Pinpoint the cell where the given text exists, returning its (x, y) midpoint coordinate. 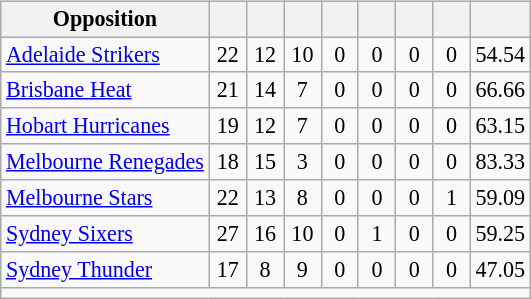
21 (228, 90)
19 (228, 126)
Hobart Hurricanes (105, 126)
47.05 (500, 270)
9 (302, 270)
17 (228, 270)
15 (264, 162)
18 (228, 162)
83.33 (500, 162)
13 (264, 198)
59.09 (500, 198)
63.15 (500, 126)
Melbourne Stars (105, 198)
Sydney Sixers (105, 234)
59.25 (500, 234)
27 (228, 234)
66.66 (500, 90)
14 (264, 90)
Brisbane Heat (105, 90)
16 (264, 234)
Adelaide Strikers (105, 55)
Opposition (105, 19)
Melbourne Renegades (105, 162)
3 (302, 162)
54.54 (500, 55)
Sydney Thunder (105, 270)
